Capture the cell that displays the provided text and extract its [X, Y] central coordinate. 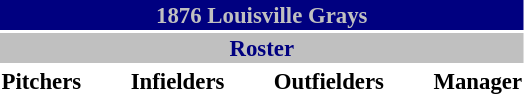
Roster [262, 48]
1876 Louisville Grays [262, 15]
